Capture the cell that displays the provided text and extract its [x, y] central coordinate. 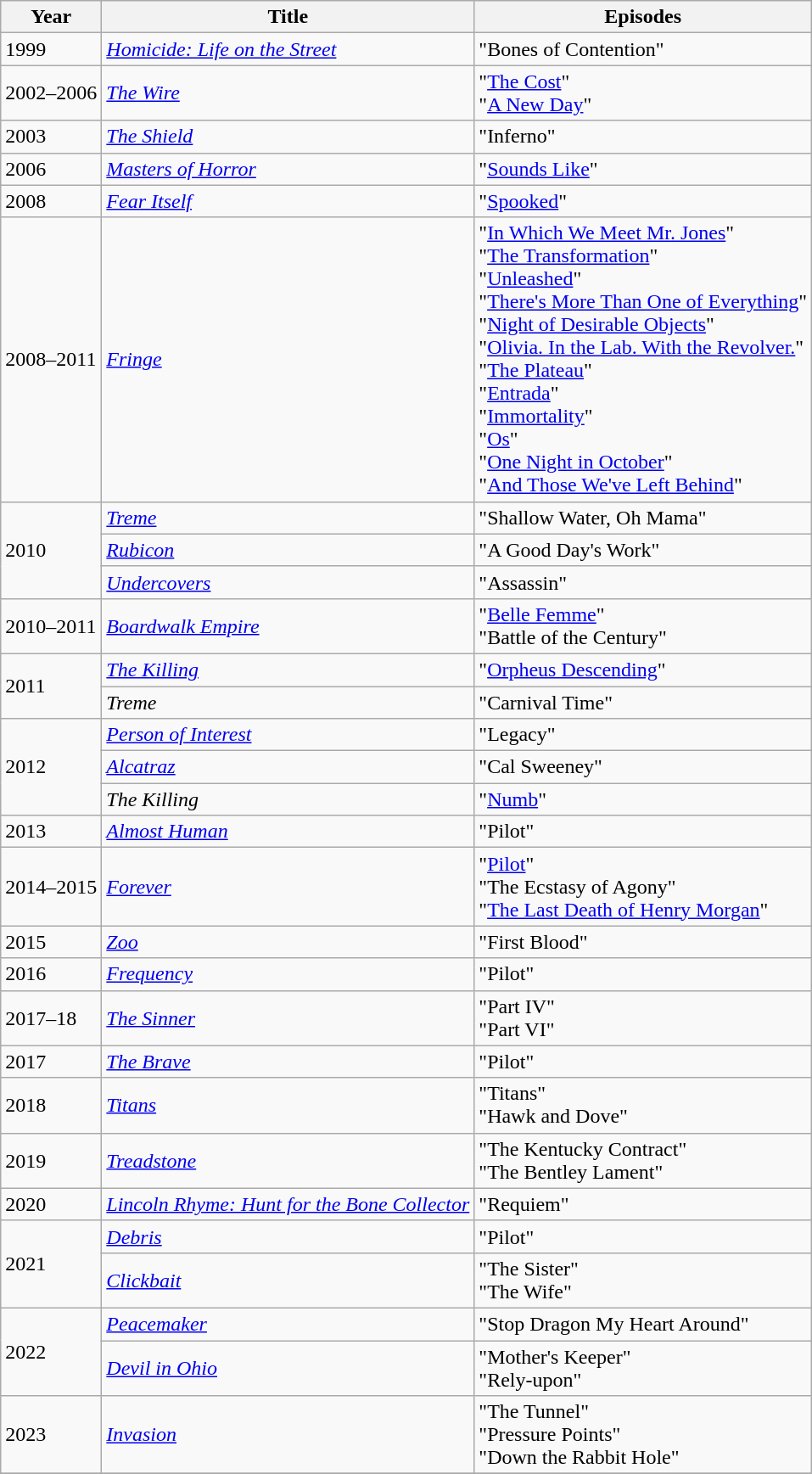
2003 [51, 137]
The Brave [288, 1062]
2008 [51, 201]
2012 [51, 767]
2017–18 [51, 1018]
2019 [51, 1161]
Debris [288, 1236]
Zoo [288, 942]
1999 [51, 49]
Invasion [288, 1435]
Alcatraz [288, 767]
Devil in Ohio [288, 1368]
2018 [51, 1105]
"Legacy" [643, 735]
Frequency [288, 974]
Boardwalk Empire [288, 626]
"A Good Day's Work" [643, 550]
The Sinner [288, 1018]
"Assassin" [643, 582]
"The Tunnel""Pressure Points""Down the Rabbit Hole" [643, 1435]
Forever [288, 887]
Clickbait [288, 1280]
The Wire [288, 93]
2020 [51, 1204]
Title [288, 17]
The Shield [288, 137]
"Shallow Water, Oh Mama" [643, 518]
2010–2011 [51, 626]
Person of Interest [288, 735]
"Mother's Keeper""Rely-upon" [643, 1368]
"Inferno" [643, 137]
Episodes [643, 17]
Undercovers [288, 582]
"Sounds Like" [643, 169]
"Spooked" [643, 201]
2011 [51, 686]
Peacemaker [288, 1324]
"The Cost""A New Day" [643, 93]
Treadstone [288, 1161]
Homicide: Life on the Street [288, 49]
Fear Itself [288, 201]
Fringe [288, 360]
2008–2011 [51, 360]
Almost Human [288, 832]
Masters of Horror [288, 169]
"First Blood" [643, 942]
"Stop Dragon My Heart Around" [643, 1324]
Titans [288, 1105]
"Carnival Time" [643, 702]
2022 [51, 1351]
Lincoln Rhyme: Hunt for the Bone Collector [288, 1204]
2016 [51, 974]
2010 [51, 550]
Year [51, 17]
"The Kentucky Contract""The Bentley Lament" [643, 1161]
2023 [51, 1435]
2015 [51, 942]
2021 [51, 1264]
"Titans""Hawk and Dove" [643, 1105]
"Belle Femme""Battle of the Century" [643, 626]
"Requiem" [643, 1204]
2006 [51, 169]
"The Sister""The Wife" [643, 1280]
2002–2006 [51, 93]
2013 [51, 832]
"Numb" [643, 799]
"Orpheus Descending" [643, 670]
"Cal Sweeney" [643, 767]
"Part IV""Part VI" [643, 1018]
Rubicon [288, 550]
"Pilot""The Ecstasy of Agony""The Last Death of Henry Morgan" [643, 887]
"Bones of Contention" [643, 49]
2014–2015 [51, 887]
2017 [51, 1062]
